Capture the cell that displays the provided text and extract its (x, y) central coordinate. 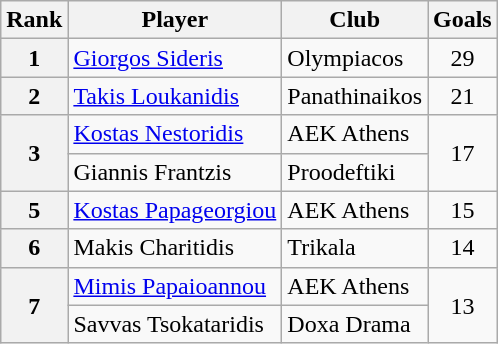
Olympiacos (355, 58)
Rank (34, 20)
Doxa Drama (355, 324)
2 (34, 96)
7 (34, 305)
Trikala (355, 248)
Mimis Papaioannou (175, 286)
3 (34, 153)
Makis Charitidis (175, 248)
13 (463, 305)
Kostas Nestoridis (175, 134)
5 (34, 210)
Player (175, 20)
Proodeftiki (355, 172)
6 (34, 248)
21 (463, 96)
15 (463, 210)
Takis Loukanidis (175, 96)
Panathinaikos (355, 96)
29 (463, 58)
Kostas Papageorgiou (175, 210)
14 (463, 248)
Club (355, 20)
Giannis Frantzis (175, 172)
17 (463, 153)
Giorgos Sideris (175, 58)
1 (34, 58)
Goals (463, 20)
Savvas Tsokataridis (175, 324)
